Return the (x, y) coordinate for the center point of the cell that contains the specified text.  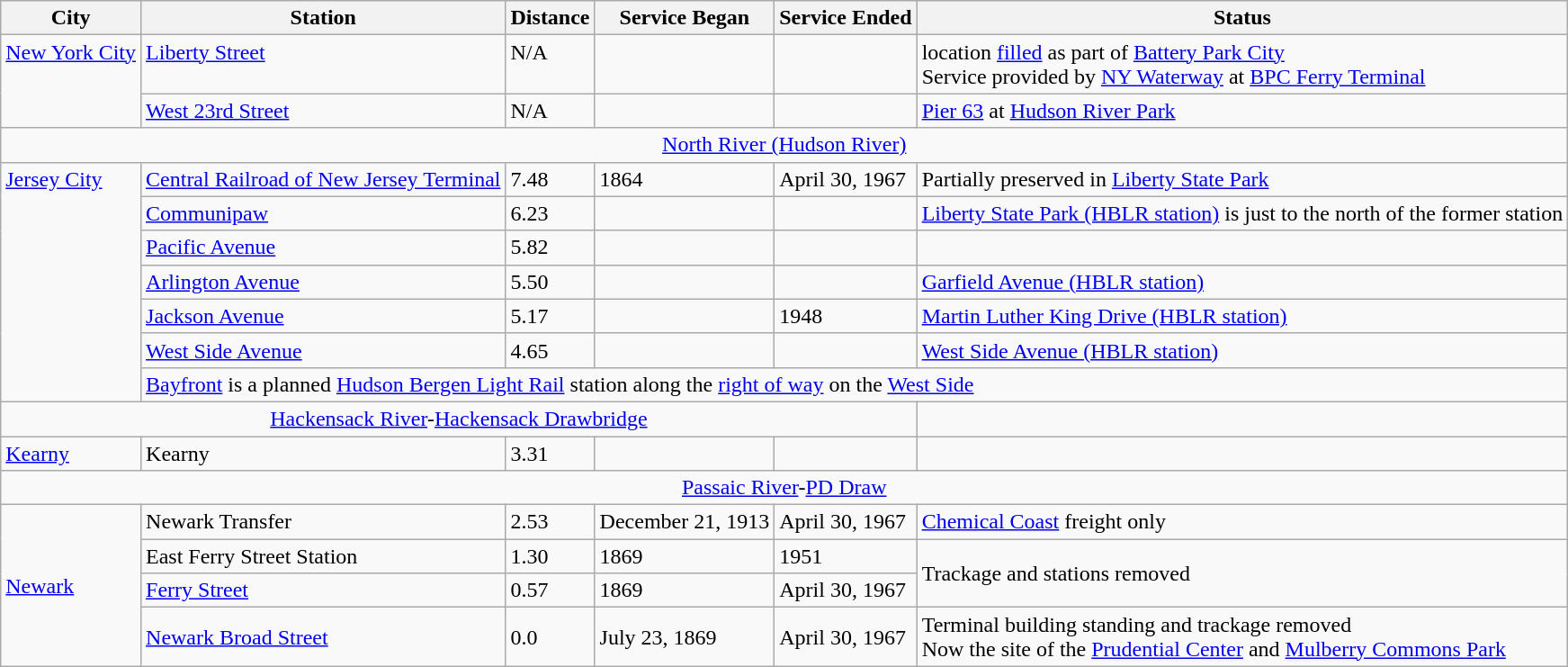
1.30 (551, 556)
Arlington Avenue (324, 282)
6.23 (551, 213)
City (71, 18)
Partially preserved in Liberty State Park (1242, 179)
Liberty Street (324, 65)
Jersey City (71, 282)
Liberty State Park (HBLR station) is just to the north of the former station (1242, 213)
Terminal building standing and trackage removedNow the site of the Prudential Center and Mulberry Commons Park (1242, 637)
Hackensack River-Hackensack Drawbridge (459, 419)
Jackson Avenue (324, 316)
West Side Avenue (324, 350)
1864 (685, 179)
December 21, 1913 (685, 522)
Martin Luther King Drive (HBLR station) (1242, 316)
West Side Avenue (HBLR station) (1242, 350)
1948 (846, 316)
Distance (551, 18)
Newark Transfer (324, 522)
3.31 (551, 453)
5.82 (551, 248)
Service Ended (846, 18)
Communipaw (324, 213)
East Ferry Street Station (324, 556)
2.53 (551, 522)
July 23, 1869 (685, 637)
Bayfront is a planned Hudson Bergen Light Rail station along the right of way on the West Side (855, 384)
Pacific Avenue (324, 248)
0.0 (551, 637)
Central Railroad of New Jersey Terminal (324, 179)
4.65 (551, 350)
location filled as part of Battery Park CityService provided by NY Waterway at BPC Ferry Terminal (1242, 65)
Newark Broad Street (324, 637)
Chemical Coast freight only (1242, 522)
Status (1242, 18)
Passaic River-PD Draw (784, 488)
Trackage and stations removed (1242, 573)
North River (Hudson River) (784, 145)
Station (324, 18)
Pier 63 at Hudson River Park (1242, 111)
New York City (71, 81)
7.48 (551, 179)
Garfield Avenue (HBLR station) (1242, 282)
West 23rd Street (324, 111)
Ferry Street (324, 590)
1951 (846, 556)
Newark (71, 585)
0.57 (551, 590)
5.50 (551, 282)
Service Began (685, 18)
5.17 (551, 316)
